From the cell containing the given text, extract its center point as [x, y] coordinate. 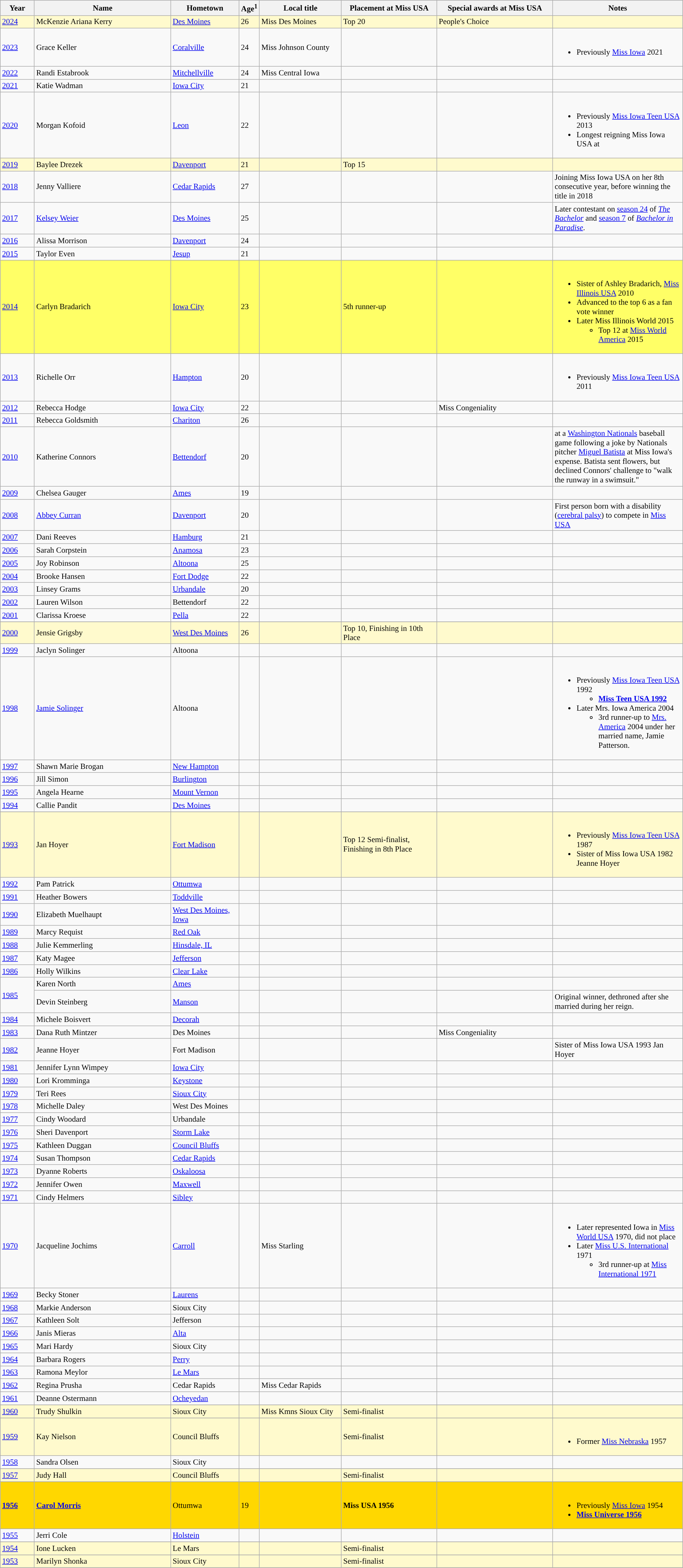
2005 [17, 564]
2017 [17, 218]
2014 [17, 307]
2011 [17, 420]
Marcy Requist [103, 932]
Lori Kromminga [103, 1081]
Holstein [205, 1536]
2008 [17, 516]
Cindy Helmers [103, 1197]
Joy Robinson [103, 564]
Previously Miss Iowa Teen USA 1987Sister of Miss Iowa USA 1982 Jeanne Hoyer [618, 845]
1972 [17, 1184]
1979 [17, 1094]
1968 [17, 1308]
Abbey Curran [103, 516]
2024 [17, 22]
Susan Thompson [103, 1158]
Anamosa [205, 550]
2019 [17, 165]
1976 [17, 1133]
Later contestant on season 24 of The Bachelor and season 7 of Bachelor in Paradise. [618, 218]
1987 [17, 958]
1960 [17, 1411]
People's Choice [495, 22]
1953 [17, 1561]
Dyanne Roberts [103, 1171]
Sister of Miss Iowa USA 1993 Jan Hoyer [618, 1050]
Later represented Iowa in Miss World USA 1970, did not placeLater Miss U.S. International 19713rd runner-up at Miss International 1971 [618, 1246]
Manson [205, 1002]
West Des Moines, Iowa [205, 915]
2004 [17, 576]
Mitchellville [205, 73]
Clarissa Kroese [103, 615]
Leon [205, 125]
Hampton [205, 378]
Teri Rees [103, 1094]
Previously Miss Iowa Teen USA 2011 [618, 378]
Sarah Corpstein [103, 550]
1983 [17, 1032]
Laurens [205, 1295]
Sheri Davenport [103, 1133]
Pella [205, 615]
Katie Wadman [103, 86]
Mount Vernon [205, 792]
1978 [17, 1106]
1955 [17, 1536]
5th runner-up [389, 307]
Perry [205, 1359]
Previously Miss Iowa 2021 [618, 47]
1994 [17, 805]
1971 [17, 1197]
Carol Morris [103, 1505]
Miss Johnson County [300, 47]
Holly Wilkins [103, 971]
Heather Bowers [103, 897]
1969 [17, 1295]
1982 [17, 1050]
Name [103, 8]
2006 [17, 550]
Miss Starling [300, 1246]
Grace Keller [103, 47]
Carlyn Bradarich [103, 307]
Jennifer Lynn Wimpey [103, 1067]
Janis Mieras [103, 1334]
1999 [17, 651]
1981 [17, 1067]
Jeanne Hoyer [103, 1050]
Elizabeth Muelhaupt [103, 915]
Year [17, 8]
Oskaloosa [205, 1171]
Kay Nielson [103, 1437]
2023 [17, 47]
1962 [17, 1386]
Decorah [205, 1019]
2012 [17, 408]
Hinsdale, IL [205, 945]
Mari Hardy [103, 1347]
Alta [205, 1334]
Kathleen Solt [103, 1320]
Trudy Shulkin [103, 1411]
Regina Prusha [103, 1386]
Rebecca Goldsmith [103, 420]
1993 [17, 845]
Original winner, dethroned after she married during her reign. [618, 1002]
Marilyn Shonka [103, 1561]
Cindy Woodard [103, 1119]
2003 [17, 589]
Previously Miss Iowa 1954Miss Universe 1956 [618, 1505]
Placement at Miss USA [389, 8]
2021 [17, 86]
Katy Magee [103, 958]
Alissa Morrison [103, 241]
Becky Stoner [103, 1295]
Shawn Marie Brogan [103, 766]
1966 [17, 1334]
2001 [17, 615]
1977 [17, 1119]
Jenny Valliere [103, 187]
Brooke Hansen [103, 576]
First person born with a disability (cerebral palsy) to compete in Miss USA [618, 516]
1990 [17, 915]
Barbara Rogers [103, 1359]
Jacqueline Jochims [103, 1246]
1995 [17, 792]
Taylor Even [103, 254]
Markie Anderson [103, 1308]
Clear Lake [205, 971]
Maxwell [205, 1184]
2002 [17, 602]
Local title [300, 8]
Miss USA 1956 [389, 1505]
1957 [17, 1475]
Kelsey Weier [103, 218]
1958 [17, 1462]
2020 [17, 125]
2007 [17, 537]
Toddville [205, 897]
1963 [17, 1373]
Devin Steinberg [103, 1002]
Hamburg [205, 537]
2009 [17, 493]
Dani Reeves [103, 537]
Randi Estabrook [103, 73]
Jill Simon [103, 779]
Ramona Meylor [103, 1373]
Top 20 [389, 22]
Top 15 [389, 165]
Angela Hearne [103, 792]
Miss Cedar Rapids [300, 1386]
Pam Patrick [103, 884]
McKenzie Ariana Kerry [103, 22]
Julie Kemmerling [103, 945]
Michele Boisvert [103, 1019]
2022 [17, 73]
Carroll [205, 1246]
Sibley [205, 1197]
Ocheyedan [205, 1398]
Fort Dodge [205, 576]
1973 [17, 1171]
Former Miss Nebraska 1957 [618, 1437]
Morgan Kofoid [103, 125]
Ione Lucken [103, 1548]
Hometown [205, 8]
Jan Hoyer [103, 845]
1959 [17, 1437]
Kathleen Duggan [103, 1145]
Chariton [205, 420]
1988 [17, 945]
Joining Miss Iowa USA on her 8th consecutive year, before winning the title in 2018 [618, 187]
1956 [17, 1505]
1965 [17, 1347]
Deanne Ostermann [103, 1398]
2013 [17, 378]
Jesup [205, 254]
Callie Pandit [103, 805]
Lauren Wilson [103, 602]
1989 [17, 932]
1991 [17, 897]
1998 [17, 708]
Baylee Drezek [103, 165]
Richelle Orr [103, 378]
Chelsea Gauger [103, 493]
Jensie Grigsby [103, 633]
1986 [17, 971]
Michelle Daley [103, 1106]
1997 [17, 766]
Red Oak [205, 932]
2018 [17, 187]
Special awards at Miss USA [495, 8]
1980 [17, 1081]
Miss Central Iowa [300, 73]
Dana Ruth Mintzer [103, 1032]
1984 [17, 1019]
1974 [17, 1158]
Previously Miss Iowa Teen USA 2013Longest reigning Miss Iowa USA at [618, 125]
Miss Des Moines [300, 22]
Jaclyn Solinger [103, 651]
Sandra Olsen [103, 1462]
Burlington [205, 779]
2016 [17, 241]
1967 [17, 1320]
Jamie Solinger [103, 708]
1961 [17, 1398]
Linsey Grams [103, 589]
Notes [618, 8]
Jerri Cole [103, 1536]
1954 [17, 1548]
Miss Kmns Sioux City [300, 1411]
1985 [17, 995]
Jennifer Owen [103, 1184]
Coralville [205, 47]
1975 [17, 1145]
1964 [17, 1359]
1970 [17, 1246]
1996 [17, 779]
Rebecca Hodge [103, 408]
Top 12 Semi-finalist, Finishing in 8th Place [389, 845]
2000 [17, 633]
Judy Hall [103, 1475]
2010 [17, 457]
Keystone [205, 1081]
2015 [17, 254]
Age1 [249, 8]
New Hampton [205, 766]
Karen North [103, 984]
Storm Lake [205, 1133]
1992 [17, 884]
Top 10, Finishing in 10th Place [389, 633]
27 [249, 187]
Katherine Connors [103, 457]
